Detect which cell encompasses the target text, then output its [x, y] center coordinate. 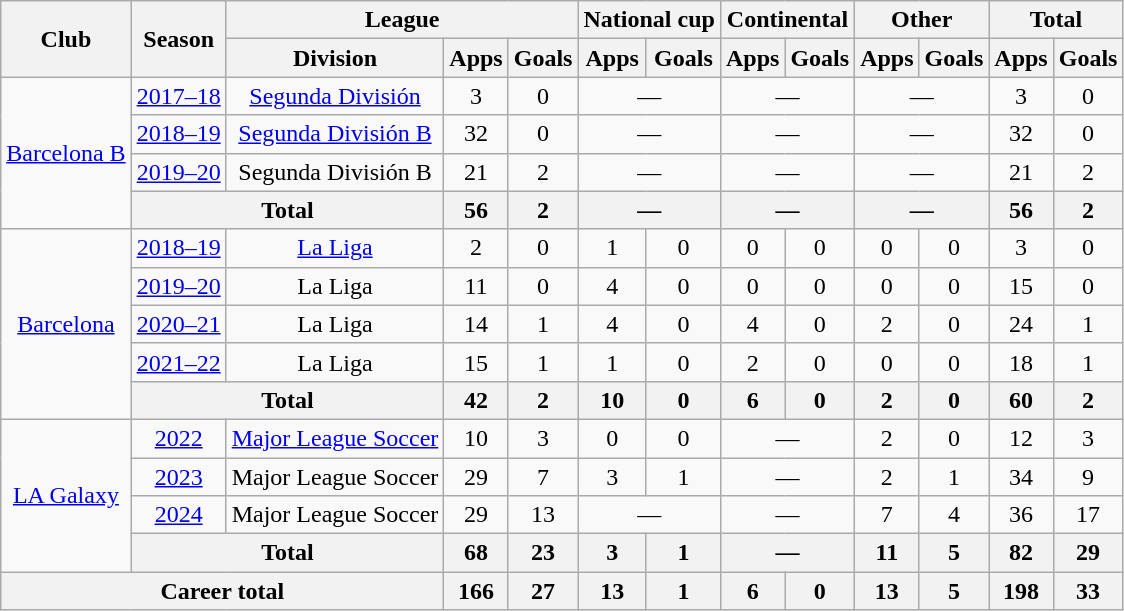
2022 [178, 438]
Other [922, 20]
Division [335, 58]
2024 [178, 515]
9 [1088, 477]
27 [543, 591]
League [402, 20]
2017–18 [178, 96]
24 [1021, 324]
National cup [649, 20]
166 [476, 591]
68 [476, 553]
12 [1021, 438]
18 [1021, 362]
17 [1088, 515]
2023 [178, 477]
Season [178, 39]
33 [1088, 591]
LA Galaxy [66, 495]
42 [476, 400]
Segunda División [335, 96]
Continental [787, 20]
60 [1021, 400]
36 [1021, 515]
Career total [222, 591]
198 [1021, 591]
82 [1021, 553]
34 [1021, 477]
23 [543, 553]
Barcelona B [66, 153]
2020–21 [178, 324]
Barcelona [66, 324]
Club [66, 39]
2021–22 [178, 362]
14 [476, 324]
